For the text-containing cell, return its midpoint in [x, y] coordinate format. 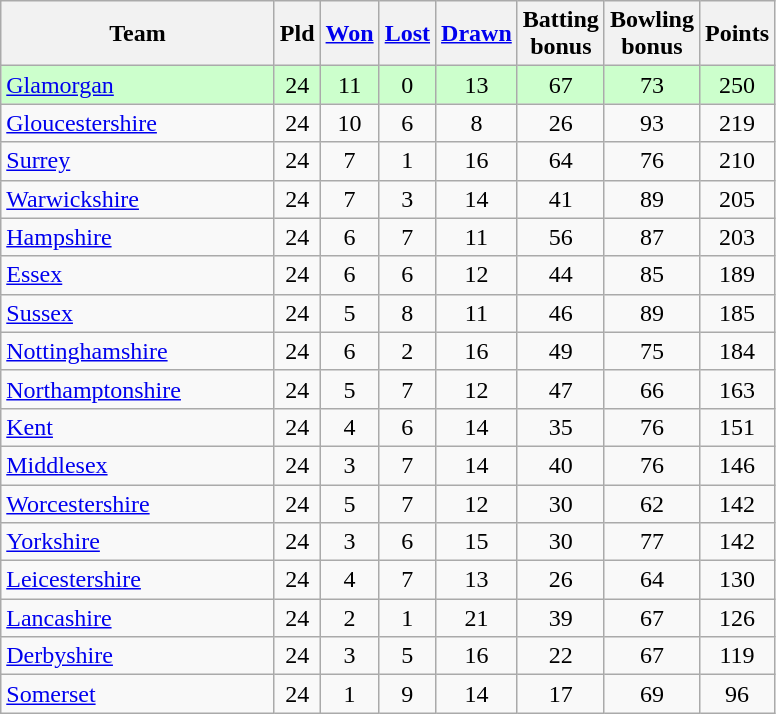
Lost [407, 34]
Gloucestershire [138, 123]
Nottinghamshire [138, 351]
69 [652, 694]
10 [350, 123]
41 [560, 199]
35 [560, 427]
Lancashire [138, 618]
Surrey [138, 161]
56 [560, 237]
96 [736, 694]
119 [736, 656]
87 [652, 237]
185 [736, 313]
184 [736, 351]
Derbyshire [138, 656]
62 [652, 503]
73 [652, 85]
210 [736, 161]
Batting bonus [560, 34]
250 [736, 85]
Hampshire [138, 237]
Won [350, 34]
47 [560, 389]
Sussex [138, 313]
66 [652, 389]
17 [560, 694]
151 [736, 427]
93 [652, 123]
Northamptonshire [138, 389]
203 [736, 237]
Pld [297, 34]
21 [477, 618]
39 [560, 618]
205 [736, 199]
22 [560, 656]
Yorkshire [138, 542]
77 [652, 542]
15 [477, 542]
163 [736, 389]
85 [652, 275]
Kent [138, 427]
Worcestershire [138, 503]
40 [560, 465]
75 [652, 351]
9 [407, 694]
Bowling bonus [652, 34]
Middlesex [138, 465]
Somerset [138, 694]
189 [736, 275]
Warwickshire [138, 199]
Glamorgan [138, 85]
130 [736, 580]
Drawn [477, 34]
Leicestershire [138, 580]
Team [138, 34]
44 [560, 275]
46 [560, 313]
0 [407, 85]
126 [736, 618]
219 [736, 123]
Essex [138, 275]
Points [736, 34]
49 [560, 351]
146 [736, 465]
